Identify which cell holds the provided text, then report its (x, y) central coordinate. 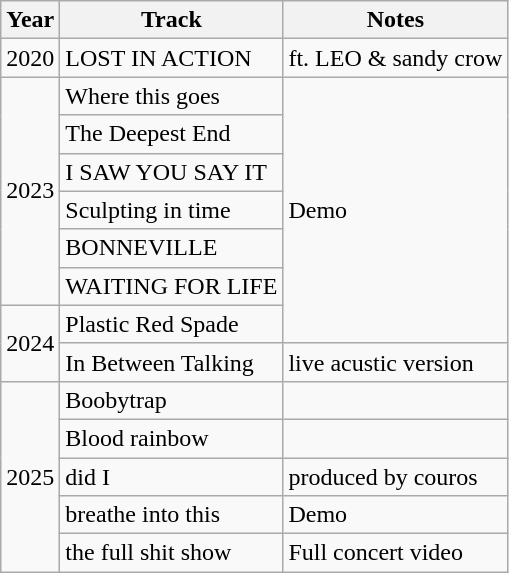
BONNEVILLE (172, 248)
Where this goes (172, 96)
LOST IN ACTION (172, 58)
Notes (396, 20)
2024 (30, 343)
Plastic Red Spade (172, 324)
2025 (30, 476)
2023 (30, 191)
Year (30, 20)
the full shit show (172, 553)
breathe into this (172, 515)
did I (172, 477)
Sculpting in time (172, 210)
Track (172, 20)
Full concert video (396, 553)
Boobytrap (172, 400)
In Between Talking (172, 362)
WAITING FOR LIFE (172, 286)
live acustic version (396, 362)
Blood rainbow (172, 438)
2020 (30, 58)
produced by couros (396, 477)
ft. LEO & sandy crow (396, 58)
I SAW YOU SAY IT (172, 172)
The Deepest End (172, 134)
